Find where the given text appears and provide that cell's center as [x, y] coordinate. 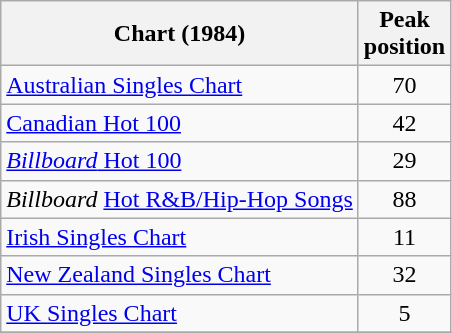
Peakposition [404, 34]
Irish Singles Chart [180, 237]
UK Singles Chart [180, 313]
Billboard Hot 100 [180, 161]
Canadian Hot 100 [180, 123]
Chart (1984) [180, 34]
11 [404, 237]
29 [404, 161]
5 [404, 313]
32 [404, 275]
Australian Singles Chart [180, 85]
88 [404, 199]
42 [404, 123]
Billboard Hot R&B/Hip-Hop Songs [180, 199]
New Zealand Singles Chart [180, 275]
70 [404, 85]
